Scan for the cell matching the given text and deliver its [X, Y] coordinate at center. 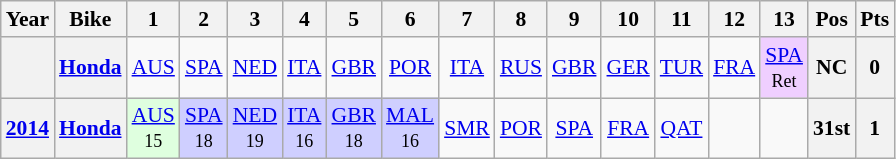
8 [521, 19]
RUS [521, 68]
5 [354, 19]
AUS [154, 68]
4 [304, 19]
GBR18 [354, 128]
AUS15 [154, 128]
Bike [90, 19]
10 [628, 19]
11 [682, 19]
NED [255, 68]
0 [874, 68]
13 [784, 19]
NC [832, 68]
SPA18 [204, 128]
Pts [874, 19]
SMR [467, 128]
TUR [682, 68]
ITA16 [304, 128]
Year [28, 19]
3 [255, 19]
NED19 [255, 128]
2014 [28, 128]
6 [410, 19]
2 [204, 19]
7 [467, 19]
GER [628, 68]
Pos [832, 19]
31st [832, 128]
MAL16 [410, 128]
QAT [682, 128]
9 [574, 19]
SPARet [784, 68]
12 [734, 19]
